Return the [X, Y] coordinate for the center point of the cell that contains the specified text.  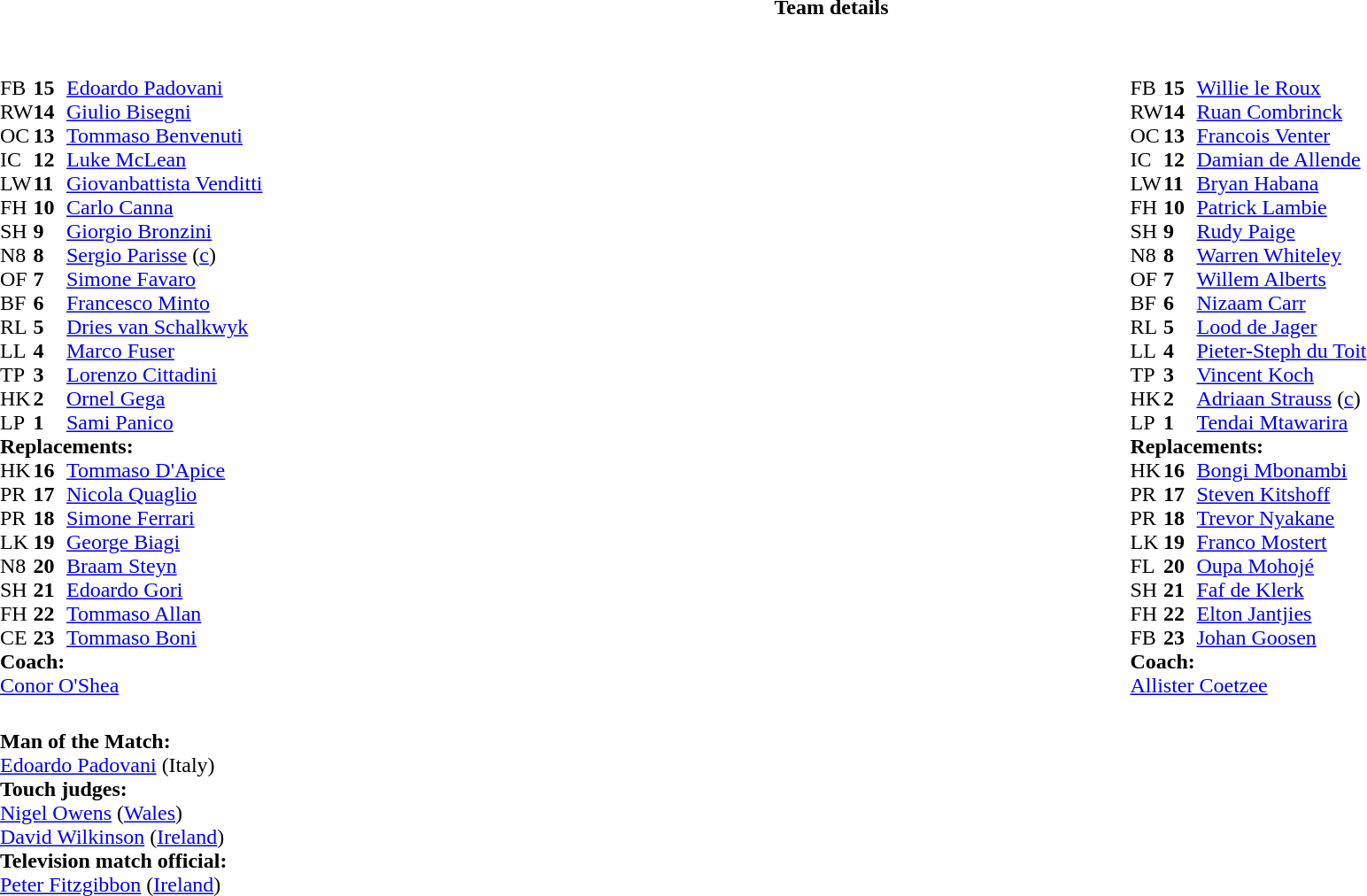
Warren Whiteley [1281, 255]
Sami Panico [165, 423]
Tendai Mtawarira [1281, 423]
Franco Mostert [1281, 542]
Allister Coetzee [1248, 685]
Faf de Klerk [1281, 590]
Tommaso Benvenuti [165, 136]
Marco Fuser [165, 351]
Steven Kitshoff [1281, 494]
Tommaso D'Apice [165, 471]
Dries van Schalkwyk [165, 328]
Lood de Jager [1281, 328]
Edoardo Gori [165, 590]
Patrick Lambie [1281, 207]
Giovanbattista Venditti [165, 184]
Tommaso Boni [165, 637]
Willem Alberts [1281, 280]
Pieter-Steph du Toit [1281, 351]
Trevor Nyakane [1281, 519]
Vincent Koch [1281, 375]
Adriaan Strauss (c) [1281, 398]
Ruan Combrinck [1281, 112]
Francesco Minto [165, 303]
George Biagi [165, 542]
Giorgio Bronzini [165, 232]
Johan Goosen [1281, 637]
Lorenzo Cittadini [165, 375]
Damian de Allende [1281, 159]
Bongi Mbonambi [1281, 471]
Nizaam Carr [1281, 303]
Tommaso Allan [165, 614]
Francois Venter [1281, 136]
Bryan Habana [1281, 184]
Conor O'Shea [131, 685]
Rudy Paige [1281, 232]
Oupa Mohojé [1281, 567]
Simone Ferrari [165, 519]
Giulio Bisegni [165, 112]
CE [17, 637]
Elton Jantjies [1281, 614]
Carlo Canna [165, 207]
Ornel Gega [165, 398]
Willie le Roux [1281, 89]
Simone Favaro [165, 280]
Sergio Parisse (c) [165, 255]
Nicola Quaglio [165, 494]
Edoardo Padovani [165, 89]
Braam Steyn [165, 567]
FL [1147, 567]
Luke McLean [165, 159]
